Locate the cell with the specified text and output its [X, Y] center coordinate. 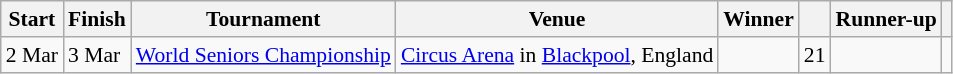
3 Mar [97, 55]
21 [815, 55]
Tournament [264, 19]
Runner-up [886, 19]
Circus Arena in Blackpool, England [557, 55]
Winner [758, 19]
Start [32, 19]
Venue [557, 19]
Finish [97, 19]
2 Mar [32, 55]
World Seniors Championship [264, 55]
